Output the (X, Y) coordinate of the center of the cell containing the given text.  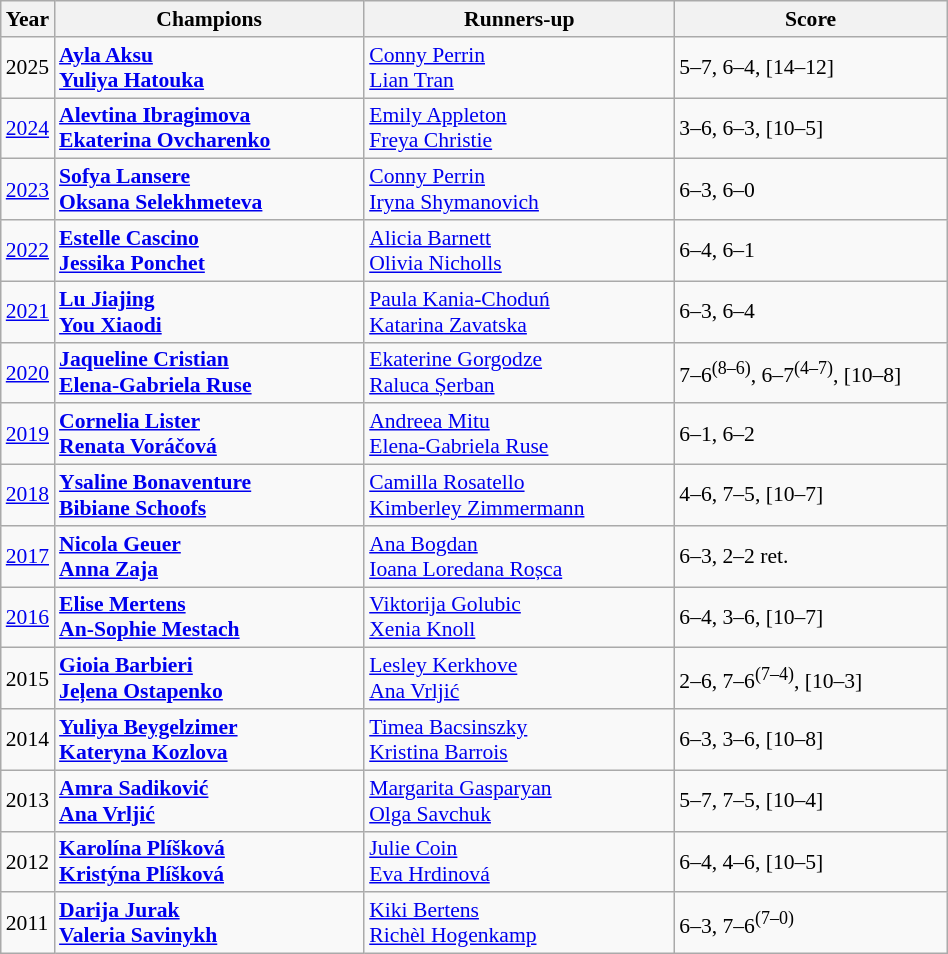
2025 (28, 68)
6–3, 2–2 ret. (810, 556)
Alicia Barnett Olivia Nicholls (519, 250)
2014 (28, 740)
6–4, 3–6, [10–7] (810, 618)
Paula Kania-Choduń Katarina Zavatska (519, 312)
Sofya Lansere Oksana Selekhmeteva (209, 190)
2024 (28, 128)
2013 (28, 800)
Estelle Cascino Jessika Ponchet (209, 250)
2023 (28, 190)
Timea Bacsinszky Kristina Barrois (519, 740)
Lesley Kerkhove Ana Vrljić (519, 678)
2016 (28, 618)
Jaqueline Cristian Elena-Gabriela Ruse (209, 372)
Cornelia Lister Renata Voráčová (209, 434)
Ayla Aksu Yuliya Hatouka (209, 68)
Champions (209, 19)
Amra Sadiković Ana Vrljić (209, 800)
Year (28, 19)
Julie Coin Eva Hrdinová (519, 862)
Margarita Gasparyan Olga Savchuk (519, 800)
Alevtina Ibragimova Ekaterina Ovcharenko (209, 128)
2017 (28, 556)
Yuliya Beygelzimer Kateryna Kozlova (209, 740)
6–3, 7–6(7–0) (810, 924)
Camilla Rosatello Kimberley Zimmermann (519, 496)
2020 (28, 372)
6–1, 6–2 (810, 434)
Score (810, 19)
Runners-up (519, 19)
4–6, 7–5, [10–7] (810, 496)
2019 (28, 434)
2022 (28, 250)
Nicola Geuer Anna Zaja (209, 556)
5–7, 6–4, [14–12] (810, 68)
2021 (28, 312)
Kiki Bertens Richèl Hogenkamp (519, 924)
Gioia Barbieri Jeļena Ostapenko (209, 678)
6–4, 6–1 (810, 250)
2015 (28, 678)
6–4, 4–6, [10–5] (810, 862)
3–6, 6–3, [10–5] (810, 128)
7–6(8–6), 6–7(4–7), [10–8] (810, 372)
5–7, 7–5, [10–4] (810, 800)
Lu Jiajing You Xiaodi (209, 312)
Andreea Mitu Elena-Gabriela Ruse (519, 434)
2018 (28, 496)
Ekaterine Gorgodze Raluca Șerban (519, 372)
Conny Perrin Iryna Shymanovich (519, 190)
6–3, 3–6, [10–8] (810, 740)
2–6, 7–6(7–4), [10–3] (810, 678)
Emily Appleton Freya Christie (519, 128)
Ysaline Bonaventure Bibiane Schoofs (209, 496)
2011 (28, 924)
Ana Bogdan Ioana Loredana Roșca (519, 556)
Darija Jurak Valeria Savinykh (209, 924)
Viktorija Golubic Xenia Knoll (519, 618)
6–3, 6–0 (810, 190)
Elise Mertens An-Sophie Mestach (209, 618)
Karolína Plíšková Kristýna Plíšková (209, 862)
6–3, 6–4 (810, 312)
Conny Perrin Lian Tran (519, 68)
2012 (28, 862)
